Return the [X, Y] coordinate for the center point of the cell that contains the specified text.  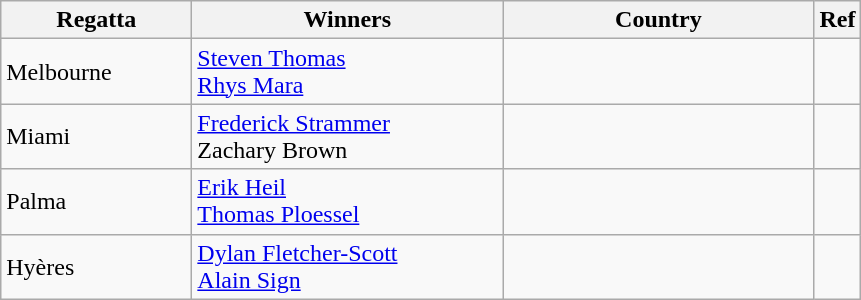
Steven ThomasRhys Mara [348, 72]
Dylan Fletcher-ScottAlain Sign [348, 266]
Erik HeilThomas Ploessel [348, 202]
Winners [348, 20]
Hyères [96, 266]
Palma [96, 202]
Regatta [96, 20]
Frederick StrammerZachary Brown [348, 136]
Miami [96, 136]
Country [658, 20]
Melbourne [96, 72]
Ref [838, 20]
